Pinpoint the cell where the given text exists, returning its (X, Y) midpoint coordinate. 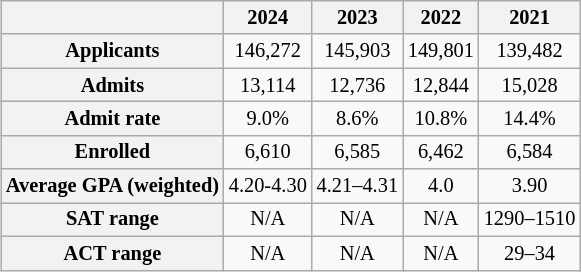
3.90 (530, 186)
13,114 (268, 85)
10.8% (441, 119)
6,462 (441, 152)
8.6% (358, 119)
Applicants (112, 51)
29–34 (530, 253)
4.20-4.30 (268, 186)
6,585 (358, 152)
ACT range (112, 253)
2023 (358, 18)
Enrolled (112, 152)
149,801 (441, 51)
4.0 (441, 186)
Admit rate (112, 119)
12,736 (358, 85)
14.4% (530, 119)
145,903 (358, 51)
146,272 (268, 51)
9.0% (268, 119)
Admits (112, 85)
4.21–4.31 (358, 186)
1290–1510 (530, 220)
Average GPA (weighted) (112, 186)
6,584 (530, 152)
12,844 (441, 85)
SAT range (112, 220)
6,610 (268, 152)
15,028 (530, 85)
2022 (441, 18)
139,482 (530, 51)
2021 (530, 18)
2024 (268, 18)
